Return (X, Y) of the center of cell containing provided text 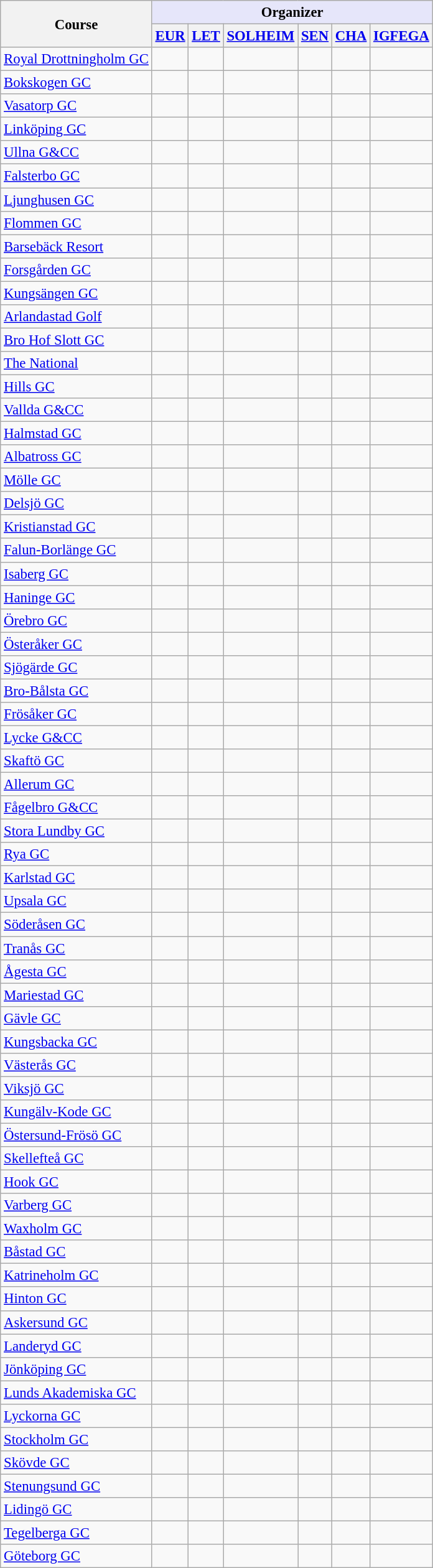
Karlstad GC (76, 878)
IGFEGA (401, 36)
Ljunghusen GC (76, 200)
Båstad GC (76, 1252)
Landeryd GC (76, 1346)
Allerum GC (76, 785)
LET (206, 36)
Royal Drottningholm GC (76, 59)
Waxholm GC (76, 1229)
Göteborg GC (76, 1556)
Vasatorp GC (76, 106)
Lunds Akademiska GC (76, 1393)
Albatross GC (76, 457)
Kungsbacka GC (76, 1042)
Lycke G&CC (76, 737)
Delsjö GC (76, 503)
Skövde GC (76, 1463)
Falun-Borlänge GC (76, 551)
Barsebäck Resort (76, 246)
Viksjö GC (76, 1088)
Lyckorna GC (76, 1416)
Tegelberga GC (76, 1533)
SOLHEIM (260, 36)
The National (76, 363)
Mariestad GC (76, 995)
Falsterbo GC (76, 176)
Organizer (292, 12)
Kristianstad GC (76, 527)
Hook GC (76, 1182)
Jönköping GC (76, 1369)
Upsala GC (76, 902)
Flommen GC (76, 223)
Hinton GC (76, 1299)
Bokskogen GC (76, 83)
Skellefteå GC (76, 1159)
Haninge GC (76, 597)
Stockholm GC (76, 1439)
Course (76, 24)
Ullna G&CC (76, 152)
Östersund-Frösö GC (76, 1135)
Gävle GC (76, 1018)
Kungälv-Kode GC (76, 1112)
Katrineholm GC (76, 1276)
EUR (170, 36)
CHA (351, 36)
Linköping GC (76, 129)
Ågesta GC (76, 971)
Sjögärde GC (76, 668)
Lidingö GC (76, 1510)
Askersund GC (76, 1322)
Halmstad GC (76, 434)
Västerås GC (76, 1065)
Tranås GC (76, 948)
Arlandastad Golf (76, 317)
Örebro GC (76, 620)
Frösåker GC (76, 714)
Vallda G&CC (76, 410)
Stenungsund GC (76, 1486)
Stora Lundby GC (76, 831)
Hills GC (76, 386)
SEN (315, 36)
Mölle GC (76, 480)
Varberg GC (76, 1205)
Fågelbro G&CC (76, 808)
Bro-Bålsta GC (76, 691)
Kungsängen GC (76, 293)
Skaftö GC (76, 761)
Bro Hof Slott GC (76, 340)
Rya GC (76, 854)
Österåker GC (76, 644)
Söderåsen GC (76, 925)
Forsgården GC (76, 269)
Isaberg GC (76, 574)
